For the text-containing cell, return its midpoint in [x, y] coordinate format. 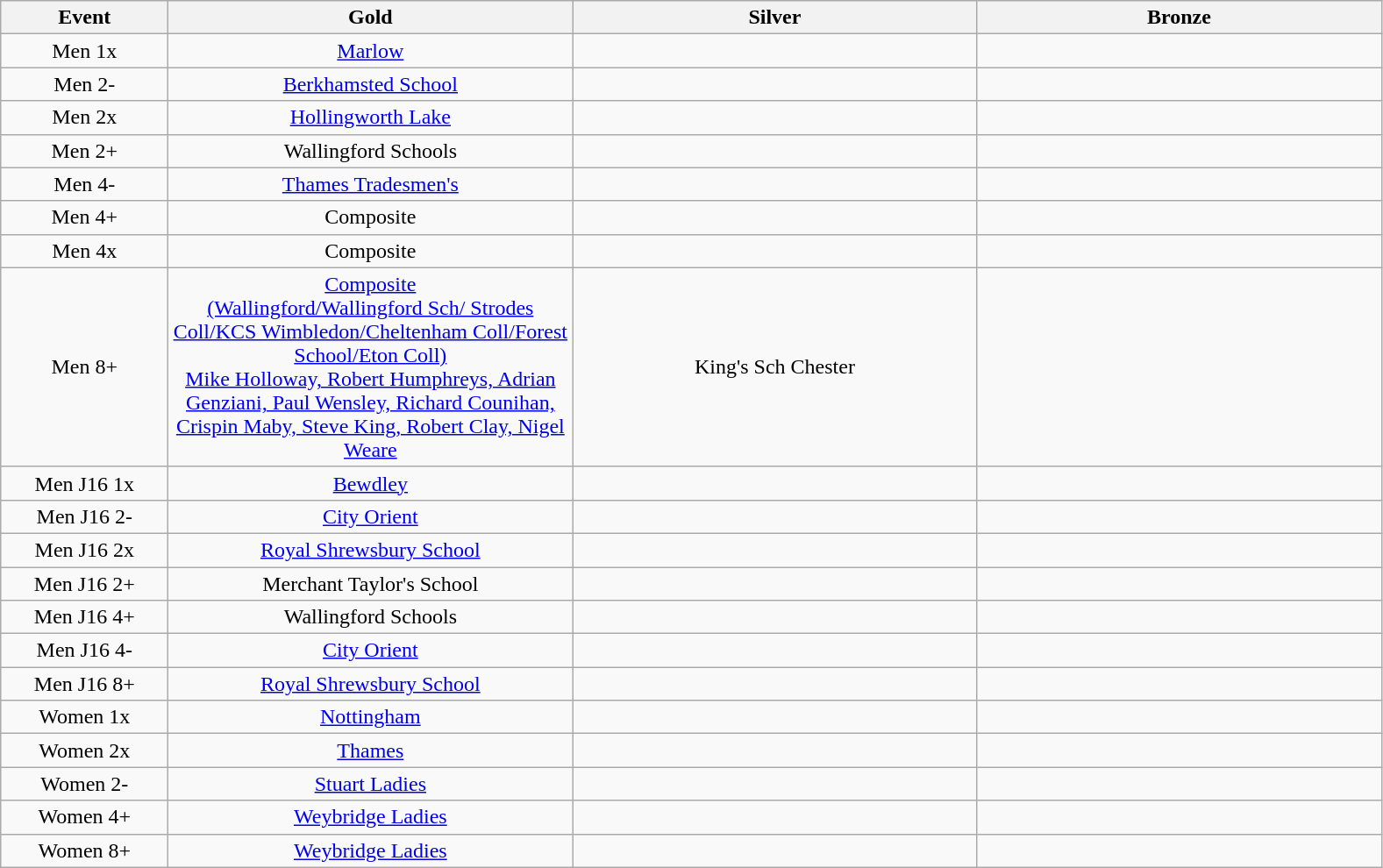
Women 2- [84, 784]
Men J16 1x [84, 483]
Men 2x [84, 117]
Men 4x [84, 251]
Men 4+ [84, 217]
Silver [775, 18]
Event [84, 18]
Nottingham [370, 717]
Men J16 2x [84, 550]
Men 2+ [84, 151]
Men 2- [84, 84]
Bewdley [370, 483]
Berkhamsted School [370, 84]
Women 4+ [84, 817]
Women 1x [84, 717]
Gold [370, 18]
Stuart Ladies [370, 784]
Women 8+ [84, 850]
Hollingworth Lake [370, 117]
King's Sch Chester [775, 366]
Men J16 4- [84, 651]
Men J16 8+ [84, 684]
Thames Tradesmen's [370, 184]
Men 8+ [84, 366]
Merchant Taylor's School [370, 583]
Bronze [1179, 18]
Thames [370, 751]
Men 1x [84, 51]
Marlow [370, 51]
Men J16 4+ [84, 617]
Women 2x [84, 751]
Men J16 2+ [84, 583]
Men J16 2- [84, 516]
Men 4- [84, 184]
